Pinpoint the cell where the given text exists, returning its (X, Y) midpoint coordinate. 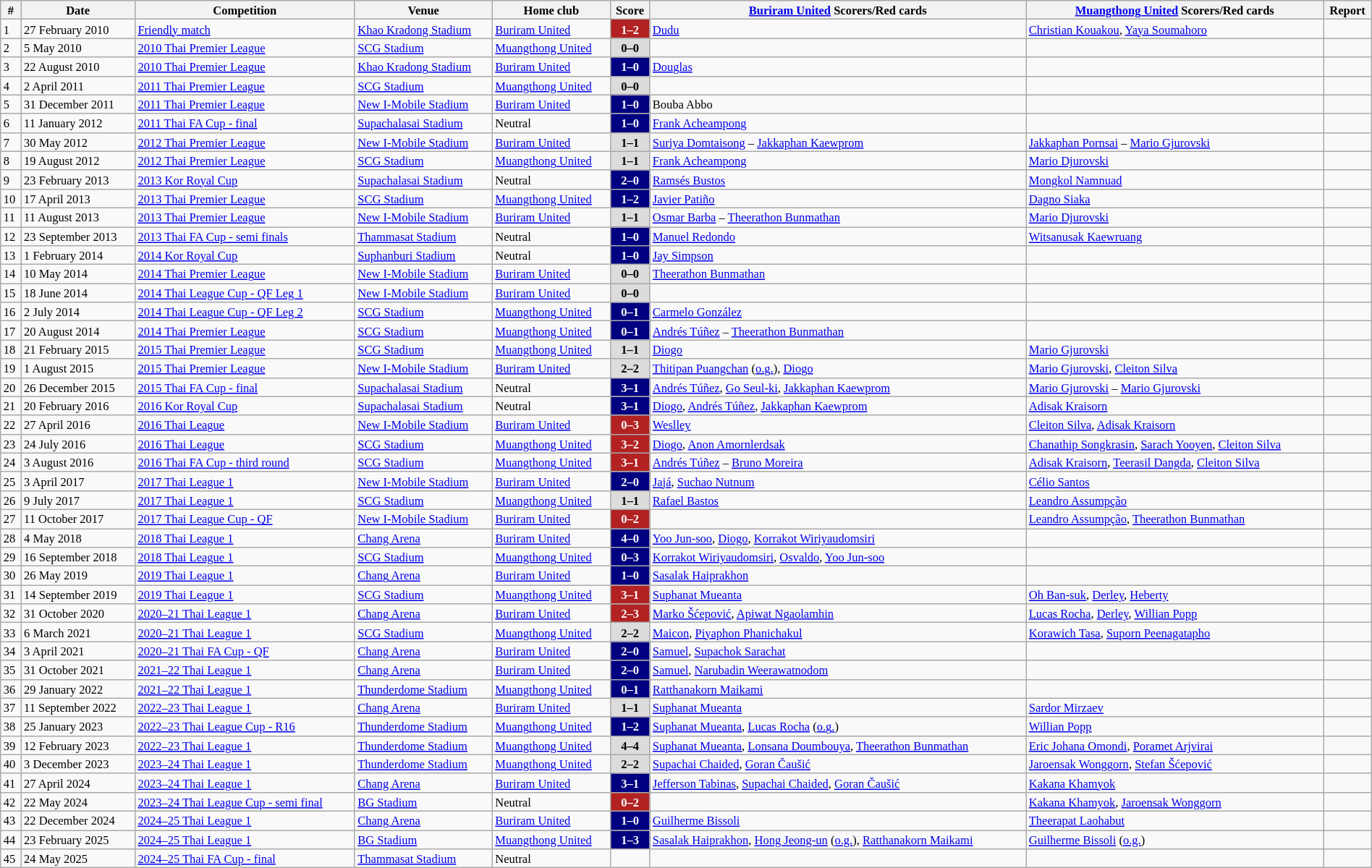
12 February 2023 (78, 745)
1 (11, 29)
Mario Gjurovski – Mario Gjurovski (1175, 387)
Marko Šćepović, Apiwat Ngaolamhin (838, 613)
Competition (245, 10)
Sasalak Haiprakhon (838, 576)
26 December 2015 (78, 387)
Diogo (838, 349)
8 (11, 161)
2 (11, 48)
Eric Johana Omondi, Poramet Arjvirai (1175, 745)
9 (11, 179)
2 July 2014 (78, 312)
Rafael Bastos (838, 500)
Dagno Siaka (1175, 198)
Ratthanakorn Maikami (838, 689)
20 (11, 387)
23 February 2013 (78, 179)
31 October 2020 (78, 613)
Supachai Chaided, Goran Čaušić (838, 764)
2016 Thai FA Cup - third round (245, 462)
4 (11, 85)
18 (11, 349)
16 September 2018 (78, 557)
Suriya Domtaisong – Jakkaphan Kaewprom (838, 142)
16 (11, 312)
2015 Thai FA Cup - final (245, 387)
24 (11, 462)
Mario Gjurovski, Cleiton Silva (1175, 368)
Jajá, Suchao Nutnum (838, 481)
Score (630, 10)
1 August 2015 (78, 368)
Adisak Kraisorn (1175, 406)
19 (11, 368)
25 January 2023 (78, 726)
31 December 2011 (78, 104)
2022–23 Thai League Cup - R16 (245, 726)
Andrés Túñez – Theerathon Bunmathan (838, 331)
32 (11, 613)
Mongkol Namnuad (1175, 179)
2017 Thai League Cup - QF (245, 519)
Kakana Khamyok, Jaroensak Wonggorn (1175, 801)
29 (11, 557)
35 (11, 670)
Andrés Túñez, Go Seul-ki, Jakkaphan Kaewprom (838, 387)
Guilherme Bissoli (o.g.) (1175, 840)
9 July 2017 (78, 500)
31 October 2021 (78, 670)
Weslley (838, 425)
4–4 (630, 745)
Javier Patiño (838, 198)
Yoo Jun-soo, Diogo, Korrakot Wiriyaudomsiri (838, 537)
25 (11, 481)
22 (11, 425)
11 October 2017 (78, 519)
2014 Thai League Cup - QF Leg 2 (245, 312)
6 March 2021 (78, 632)
Adisak Kraisorn, Teerasil Dangda, Cleiton Silva (1175, 462)
Report (1347, 10)
6 (11, 123)
22 August 2010 (78, 67)
1–3 (630, 840)
21 (11, 406)
Sasalak Haiprakhon, Hong Jeong-un (o.g.), Ratthanakorn Maikami (838, 840)
31 (11, 595)
23 February 2025 (78, 840)
Date (78, 10)
Leandro Assumpção, Theerathon Bunmathan (1175, 519)
Oh Ban-suk, Derley, Heberty (1175, 595)
Maicon, Piyaphon Phanichakul (838, 632)
3 (11, 67)
Chanathip Songkrasin, Sarach Yooyen, Cleiton Silva (1175, 443)
20 February 2016 (78, 406)
3 August 2016 (78, 462)
2–3 (630, 613)
33 (11, 632)
44 (11, 840)
2023–24 Thai League Cup - semi final (245, 801)
Jefferson Tabinas, Supachai Chaided, Goran Čaušić (838, 783)
36 (11, 689)
5 (11, 104)
39 (11, 745)
11 September 2022 (78, 707)
23 (11, 443)
Jay Simpson (838, 255)
Thitipan Puangchan (o.g.), Diogo (838, 368)
Theerapat Laohabut (1175, 820)
Carmelo González (838, 312)
Theerathon Bunmathan (838, 274)
Jakkaphan Pornsai – Mario Gjurovski (1175, 142)
4–0 (630, 537)
27 April 2024 (78, 783)
18 June 2014 (78, 293)
20 August 2014 (78, 331)
21 February 2015 (78, 349)
Douglas (838, 67)
Korrakot Wiriyaudomsiri, Osvaldo, Yoo Jun-soo (838, 557)
Willian Popp (1175, 726)
11 August 2013 (78, 217)
2013 Thai FA Cup - semi finals (245, 237)
27 February 2010 (78, 29)
45 (11, 859)
17 April 2013 (78, 198)
5 May 2010 (78, 48)
Suphanburi Stadium (423, 255)
22 December 2024 (78, 820)
Mario Gjurovski (1175, 349)
2014 Thai League Cup - QF Leg 1 (245, 293)
Buriram United Scorers/Red cards (838, 10)
41 (11, 783)
Friendly match (245, 29)
Célio Santos (1175, 481)
13 (11, 255)
# (11, 10)
19 August 2012 (78, 161)
2 April 2011 (78, 85)
Leandro Assumpção (1175, 500)
2011 Thai FA Cup - final (245, 123)
38 (11, 726)
Jaroensak Wonggorn, Stefan Šćepović (1175, 764)
10 (11, 198)
42 (11, 801)
26 (11, 500)
29 January 2022 (78, 689)
Witsanusak Kaewruang (1175, 237)
Home club (551, 10)
28 (11, 537)
24 July 2016 (78, 443)
Suphanat Mueanta, Lucas Rocha (o.g.) (838, 726)
Dudu (838, 29)
Bouba Abbo (838, 104)
Diogo, Anon Amornlerdsak (838, 443)
Cleiton Silva, Adisak Kraisorn (1175, 425)
Samuel, Narubadin Weerawatnodom (838, 670)
3–2 (630, 443)
Manuel Redondo (838, 237)
Sardor Mirzaev (1175, 707)
2024–25 Thai FA Cup - final (245, 859)
2013 Kor Royal Cup (245, 179)
34 (11, 651)
22 May 2024 (78, 801)
14 September 2019 (78, 595)
4 May 2018 (78, 537)
24 May 2025 (78, 859)
Samuel, Supachok Sarachat (838, 651)
3 April 2021 (78, 651)
12 (11, 237)
Muangthong United Scorers/Red cards (1175, 10)
7 (11, 142)
Osmar Barba – Theerathon Bunmathan (838, 217)
Korawich Tasa, Suporn Peenagatapho (1175, 632)
2020–21 Thai FA Cup - QF (245, 651)
2016 Kor Royal Cup (245, 406)
Guilherme Bissoli (838, 820)
27 (11, 519)
3 December 2023 (78, 764)
30 May 2012 (78, 142)
17 (11, 331)
3 April 2017 (78, 481)
Suphanat Mueanta, Lonsana Doumbouya, Theerathon Bunmathan (838, 745)
40 (11, 764)
15 (11, 293)
11 (11, 217)
23 September 2013 (78, 237)
10 May 2014 (78, 274)
Lucas Rocha, Derley, Willian Popp (1175, 613)
Kakana Khamyok (1175, 783)
14 (11, 274)
30 (11, 576)
1 February 2014 (78, 255)
27 April 2016 (78, 425)
2014 Kor Royal Cup (245, 255)
11 January 2012 (78, 123)
43 (11, 820)
Venue (423, 10)
37 (11, 707)
Christian Kouakou, Yaya Soumahoro (1175, 29)
Ramsés Bustos (838, 179)
Diogo, Andrés Túñez, Jakkaphan Kaewprom (838, 406)
Andrés Túñez – Bruno Moreira (838, 462)
26 May 2019 (78, 576)
